Capture the cell that displays the provided text and extract its (X, Y) central coordinate. 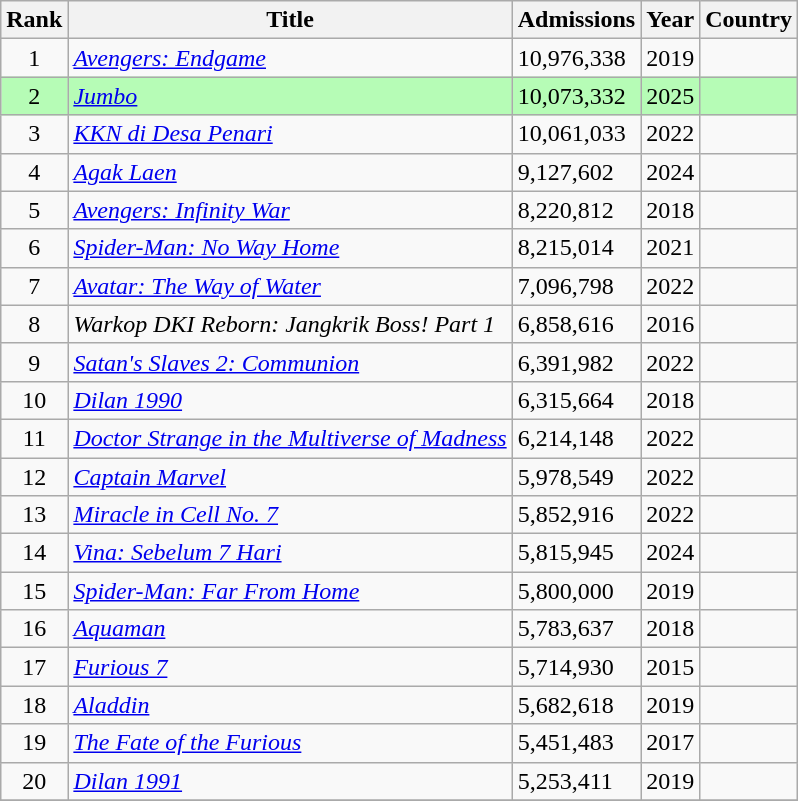
16 (34, 629)
Rank (34, 20)
5,253,411 (576, 781)
Warkop DKI Reborn: Jangkrik Boss! Part 1 (290, 324)
15 (34, 591)
Avengers: Endgame (290, 58)
20 (34, 781)
9 (34, 362)
6,858,616 (576, 324)
5,714,930 (576, 667)
Captain Marvel (290, 477)
Jumbo (290, 96)
5,978,549 (576, 477)
10 (34, 400)
5,783,637 (576, 629)
6,315,664 (576, 400)
5,852,916 (576, 515)
8,220,812 (576, 210)
5,815,945 (576, 553)
Miracle in Cell No. 7 (290, 515)
10,976,338 (576, 58)
5,451,483 (576, 743)
6,391,982 (576, 362)
Agak Laen (290, 172)
8 (34, 324)
2025 (670, 96)
2 (34, 96)
6 (34, 248)
KKN di Desa Penari (290, 134)
Aquaman (290, 629)
10,061,033 (576, 134)
Spider-Man: No Way Home (290, 248)
9,127,602 (576, 172)
The Fate of the Furious (290, 743)
2017 (670, 743)
4 (34, 172)
2016 (670, 324)
Aladdin (290, 705)
13 (34, 515)
Country (749, 20)
1 (34, 58)
19 (34, 743)
Satan's Slaves 2: Communion (290, 362)
Spider-Man: Far From Home (290, 591)
5,682,618 (576, 705)
Admissions (576, 20)
11 (34, 438)
7 (34, 286)
3 (34, 134)
Vina: Sebelum 7 Hari (290, 553)
Avatar: The Way of Water (290, 286)
12 (34, 477)
Title (290, 20)
18 (34, 705)
6,214,148 (576, 438)
Dilan 1991 (290, 781)
Year (670, 20)
8,215,014 (576, 248)
10,073,332 (576, 96)
Dilan 1990 (290, 400)
5,800,000 (576, 591)
14 (34, 553)
2021 (670, 248)
2015 (670, 667)
Doctor Strange in the Multiverse of Madness (290, 438)
Avengers: Infinity War (290, 210)
17 (34, 667)
5 (34, 210)
Furious 7 (290, 667)
7,096,798 (576, 286)
